From the cell containing the given text, extract its center point as [X, Y] coordinate. 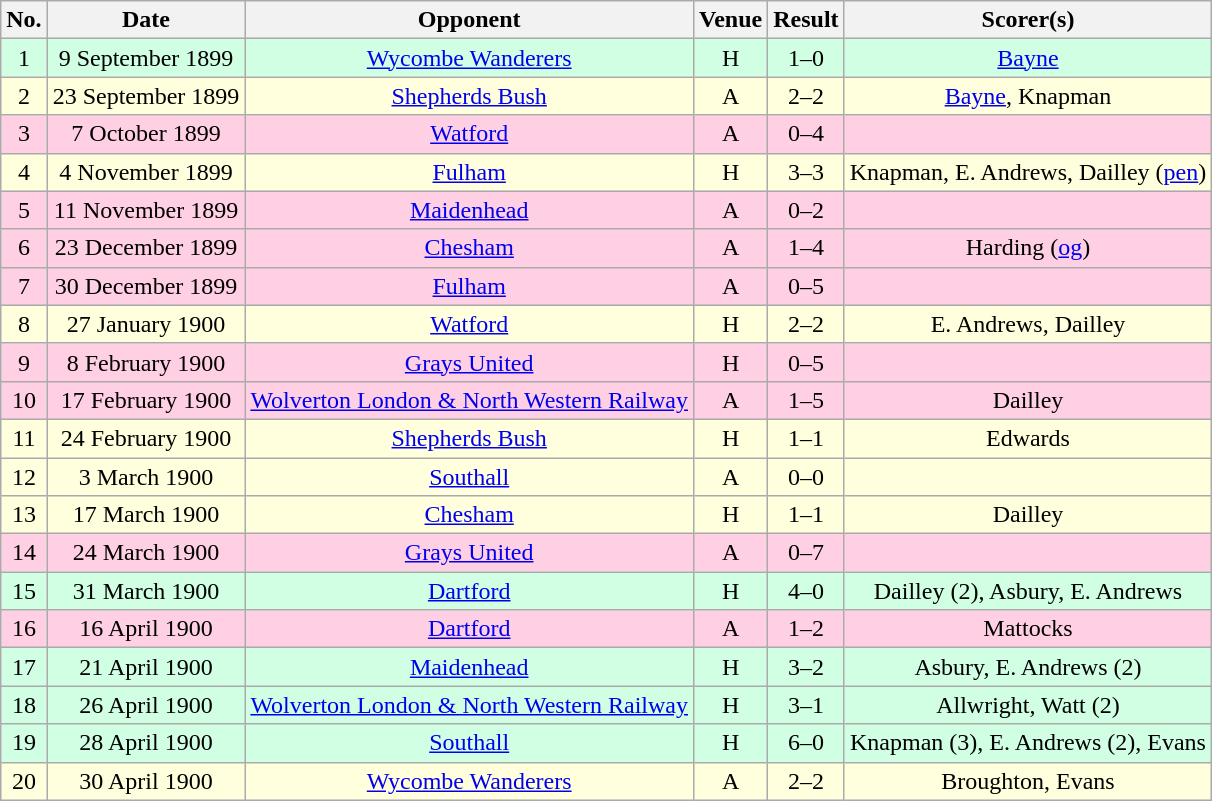
0–0 [806, 477]
0–4 [806, 134]
9 [24, 362]
30 December 1899 [146, 286]
Mattocks [1028, 629]
Venue [731, 20]
3 March 1900 [146, 477]
8 February 1900 [146, 362]
1–0 [806, 58]
4–0 [806, 591]
2 [24, 96]
Knapman, E. Andrews, Dailley (pen) [1028, 172]
17 February 1900 [146, 400]
10 [24, 400]
24 March 1900 [146, 553]
23 December 1899 [146, 248]
20 [24, 781]
13 [24, 515]
17 [24, 667]
No. [24, 20]
28 April 1900 [146, 743]
31 March 1900 [146, 591]
30 April 1900 [146, 781]
Bayne [1028, 58]
11 November 1899 [146, 210]
17 March 1900 [146, 515]
16 [24, 629]
12 [24, 477]
14 [24, 553]
3–1 [806, 705]
Knapman (3), E. Andrews (2), Evans [1028, 743]
27 January 1900 [146, 324]
Edwards [1028, 438]
Asbury, E. Andrews (2) [1028, 667]
4 [24, 172]
7 October 1899 [146, 134]
0–7 [806, 553]
18 [24, 705]
Harding (og) [1028, 248]
21 April 1900 [146, 667]
1–2 [806, 629]
11 [24, 438]
15 [24, 591]
Bayne, Knapman [1028, 96]
E. Andrews, Dailley [1028, 324]
Date [146, 20]
Dailley (2), Asbury, E. Andrews [1028, 591]
26 April 1900 [146, 705]
6 [24, 248]
6–0 [806, 743]
1–5 [806, 400]
Scorer(s) [1028, 20]
1 [24, 58]
Result [806, 20]
0–2 [806, 210]
19 [24, 743]
Opponent [470, 20]
7 [24, 286]
1–4 [806, 248]
24 February 1900 [146, 438]
Allwright, Watt (2) [1028, 705]
16 April 1900 [146, 629]
3–3 [806, 172]
23 September 1899 [146, 96]
Broughton, Evans [1028, 781]
3 [24, 134]
9 September 1899 [146, 58]
3–2 [806, 667]
8 [24, 324]
5 [24, 210]
4 November 1899 [146, 172]
